Output the [X, Y] coordinate of the center of the cell containing the given text.  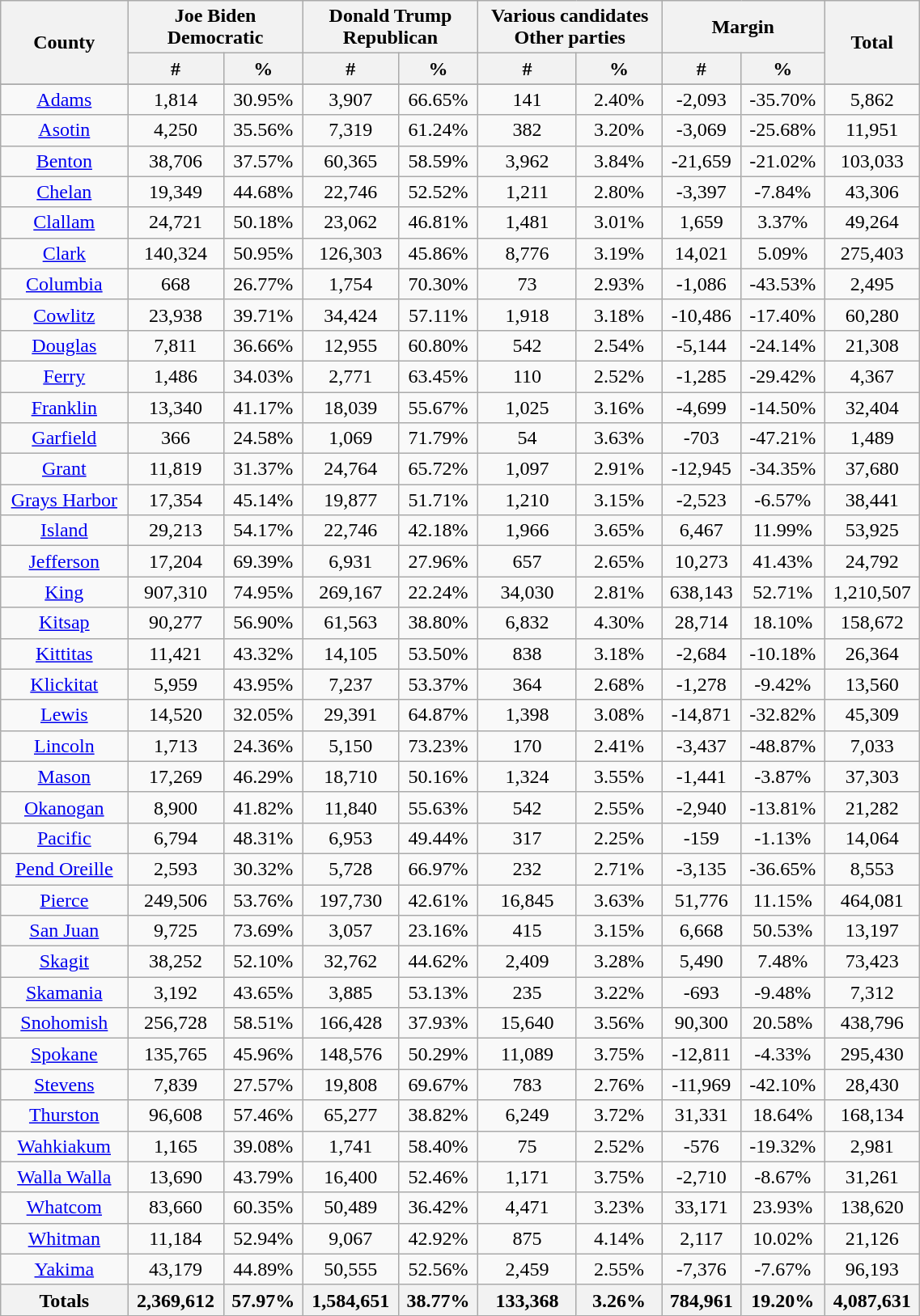
-3,397 [702, 192]
Benton [65, 161]
51.71% [438, 500]
27.57% [263, 1085]
Mason [65, 776]
13,690 [176, 1177]
13,197 [872, 931]
4,087,631 [872, 1300]
20.58% [783, 1023]
-12,811 [702, 1054]
34,030 [528, 592]
74.95% [263, 592]
23,938 [176, 315]
Island [65, 531]
55.67% [438, 407]
38.82% [438, 1115]
-5,144 [702, 345]
14,064 [872, 838]
43,179 [176, 1269]
24,764 [350, 469]
11,951 [872, 130]
-4.33% [783, 1054]
1,918 [528, 315]
24,721 [176, 222]
Skamania [65, 992]
4,471 [528, 1208]
3,962 [528, 161]
48.31% [263, 838]
29,213 [176, 531]
Grays Harbor [65, 500]
235 [528, 992]
11,089 [528, 1054]
43.65% [263, 992]
36.66% [263, 345]
1,211 [528, 192]
66.97% [438, 869]
37,680 [872, 469]
38,441 [872, 500]
21,308 [872, 345]
52.52% [438, 192]
3,885 [350, 992]
1,741 [350, 1146]
29,391 [350, 715]
43.79% [263, 1177]
103,033 [872, 161]
3.28% [618, 962]
57.11% [438, 315]
Klickitat [65, 684]
5.09% [783, 253]
-2,523 [702, 500]
-14.50% [783, 407]
31,331 [702, 1115]
7,839 [176, 1085]
7,033 [872, 746]
65.72% [438, 469]
73.69% [263, 931]
2.80% [618, 192]
6,249 [528, 1115]
Yakima [65, 1269]
60,365 [350, 161]
-4,699 [702, 407]
-3.87% [783, 776]
4,367 [872, 376]
53.37% [438, 684]
45.96% [263, 1054]
1,097 [528, 469]
Kittitas [65, 654]
8,776 [528, 253]
2.40% [618, 99]
3.84% [618, 161]
57.97% [263, 1300]
42.18% [438, 531]
1,486 [176, 376]
53.76% [263, 900]
13,560 [872, 684]
2.76% [618, 1085]
141 [528, 99]
21,126 [872, 1238]
8,553 [872, 869]
53.13% [438, 992]
58.40% [438, 1146]
41.43% [783, 561]
-11,969 [702, 1085]
73,423 [872, 962]
39.71% [263, 315]
Adams [65, 99]
13,340 [176, 407]
-29.42% [783, 376]
-35.70% [783, 99]
14,105 [350, 654]
-3,069 [702, 130]
45.14% [263, 500]
64.87% [438, 715]
50.16% [438, 776]
668 [176, 284]
11,421 [176, 654]
-19.32% [783, 1146]
-6.57% [783, 500]
7,312 [872, 992]
4,250 [176, 130]
-2,710 [702, 1177]
3.37% [783, 222]
8,900 [176, 807]
66.65% [438, 99]
83,660 [176, 1208]
135,765 [176, 1054]
38,706 [176, 161]
3,057 [350, 931]
783 [528, 1085]
44.68% [263, 192]
140,324 [176, 253]
17,269 [176, 776]
County [65, 42]
Margin [743, 28]
-1,086 [702, 284]
638,143 [702, 592]
197,730 [350, 900]
28,430 [872, 1085]
256,728 [176, 1023]
43.95% [263, 684]
58.59% [438, 161]
14,520 [176, 715]
52.94% [263, 1238]
Jefferson [65, 561]
14,021 [702, 253]
3.56% [618, 1023]
75 [528, 1146]
65,277 [350, 1115]
Thurston [65, 1115]
133,368 [528, 1300]
18.64% [783, 1115]
2,495 [872, 284]
784,961 [702, 1300]
45.86% [438, 253]
39.08% [263, 1146]
61.24% [438, 130]
1,966 [528, 531]
295,430 [872, 1054]
24.58% [263, 438]
49.44% [438, 838]
2.25% [618, 838]
23.93% [783, 1208]
-10.18% [783, 654]
28,714 [702, 623]
96,608 [176, 1115]
3.26% [618, 1300]
Lincoln [65, 746]
32,762 [350, 962]
-48.87% [783, 746]
1,210 [528, 500]
382 [528, 130]
37,303 [872, 776]
Joe BidenDemocratic [215, 28]
19,808 [350, 1085]
37.93% [438, 1023]
36.42% [438, 1208]
Clallam [65, 222]
249,506 [176, 900]
138,620 [872, 1208]
90,277 [176, 623]
2.68% [618, 684]
-21,659 [702, 161]
3.20% [618, 130]
53,925 [872, 531]
-2,684 [702, 654]
-2,940 [702, 807]
Wahkiakum [65, 1146]
23,062 [350, 222]
42.61% [438, 900]
2.41% [618, 746]
1,165 [176, 1146]
Whitman [65, 1238]
1,754 [350, 284]
232 [528, 869]
11,184 [176, 1238]
10,273 [702, 561]
24,792 [872, 561]
5,150 [350, 746]
San Juan [65, 931]
364 [528, 684]
Okanogan [65, 807]
49,264 [872, 222]
35.56% [263, 130]
50.53% [783, 931]
Pend Oreille [65, 869]
Snohomish [65, 1023]
-12,945 [702, 469]
43.32% [263, 654]
7.48% [783, 962]
2,369,612 [176, 1300]
30.95% [263, 99]
-7.84% [783, 192]
19,877 [350, 500]
1,210,507 [872, 592]
11,819 [176, 469]
Ferry [65, 376]
-25.68% [783, 130]
50.95% [263, 253]
61,563 [350, 623]
Total [872, 42]
Skagit [65, 962]
Garfield [65, 438]
31.37% [263, 469]
-8.67% [783, 1177]
3.01% [618, 222]
44.62% [438, 962]
9,725 [176, 931]
1,659 [702, 222]
5,728 [350, 869]
170 [528, 746]
7,811 [176, 345]
7,319 [350, 130]
317 [528, 838]
269,167 [350, 592]
2.54% [618, 345]
Columbia [65, 284]
-13.81% [783, 807]
3.22% [618, 992]
1,584,651 [350, 1300]
23.16% [438, 931]
838 [528, 654]
73 [528, 284]
55.63% [438, 807]
43,306 [872, 192]
50.18% [263, 222]
11.15% [783, 900]
69.39% [263, 561]
2,409 [528, 962]
52.56% [438, 1269]
1,713 [176, 746]
148,576 [350, 1054]
2,459 [528, 1269]
275,403 [872, 253]
52.10% [263, 962]
-47.21% [783, 438]
38.80% [438, 623]
Douglas [65, 345]
6,953 [350, 838]
Stevens [65, 1085]
70.30% [438, 284]
-3,135 [702, 869]
19.20% [783, 1300]
-34.35% [783, 469]
17,354 [176, 500]
126,303 [350, 253]
158,672 [872, 623]
50.29% [438, 1054]
2.91% [618, 469]
Franklin [65, 407]
18,039 [350, 407]
-1,278 [702, 684]
15,640 [528, 1023]
32,404 [872, 407]
3.23% [618, 1208]
Asotin [65, 130]
438,796 [872, 1023]
54.17% [263, 531]
60,280 [872, 315]
18.10% [783, 623]
Grant [65, 469]
56.90% [263, 623]
-17.40% [783, 315]
73.23% [438, 746]
-7,376 [702, 1269]
-9.48% [783, 992]
464,081 [872, 900]
-42.10% [783, 1085]
21,282 [872, 807]
37.57% [263, 161]
46.81% [438, 222]
-10,486 [702, 315]
-24.14% [783, 345]
34,424 [350, 315]
-1,441 [702, 776]
41.17% [263, 407]
3,192 [176, 992]
2,981 [872, 1146]
-703 [702, 438]
-43.53% [783, 284]
22.24% [438, 592]
11,840 [350, 807]
6,668 [702, 931]
-36.65% [783, 869]
3.65% [618, 531]
17,204 [176, 561]
4.14% [618, 1238]
57.46% [263, 1115]
16,845 [528, 900]
-159 [702, 838]
12,955 [350, 345]
Cowlitz [65, 315]
4.30% [618, 623]
71.79% [438, 438]
60.80% [438, 345]
Pierce [65, 900]
2.71% [618, 869]
-32.82% [783, 715]
168,134 [872, 1115]
3.08% [618, 715]
63.45% [438, 376]
30.32% [263, 869]
Clark [65, 253]
Whatcom [65, 1208]
-2,093 [702, 99]
-7.67% [783, 1269]
Totals [65, 1300]
166,428 [350, 1023]
Pacific [65, 838]
Various candidatesOther parties [570, 28]
42.92% [438, 1238]
875 [528, 1238]
38,252 [176, 962]
1,171 [528, 1177]
53.50% [438, 654]
Lewis [65, 715]
2.81% [618, 592]
34.03% [263, 376]
415 [528, 931]
58.51% [263, 1023]
657 [528, 561]
44.89% [263, 1269]
52.46% [438, 1177]
18,710 [350, 776]
5,490 [702, 962]
2,117 [702, 1238]
50,555 [350, 1269]
2,593 [176, 869]
60.35% [263, 1208]
1,814 [176, 99]
51,776 [702, 900]
52.71% [783, 592]
-1.13% [783, 838]
45,309 [872, 715]
907,310 [176, 592]
1,025 [528, 407]
96,193 [872, 1269]
-14,871 [702, 715]
-693 [702, 992]
10.02% [783, 1238]
1,481 [528, 222]
26.77% [263, 284]
50,489 [350, 1208]
6,794 [176, 838]
32.05% [263, 715]
26,364 [872, 654]
3,907 [350, 99]
46.29% [263, 776]
-3,437 [702, 746]
6,467 [702, 531]
5,862 [872, 99]
2.93% [618, 284]
33,171 [702, 1208]
3.72% [618, 1115]
24.36% [263, 746]
41.82% [263, 807]
Walla Walla [65, 1177]
1,398 [528, 715]
-1,285 [702, 376]
6,931 [350, 561]
1,324 [528, 776]
6,832 [528, 623]
38.77% [438, 1300]
90,300 [702, 1023]
69.67% [438, 1085]
Donald TrumpRepublican [390, 28]
2,771 [350, 376]
16,400 [350, 1177]
54 [528, 438]
9,067 [350, 1238]
3.55% [618, 776]
King [65, 592]
-21.02% [783, 161]
5,959 [176, 684]
Chelan [65, 192]
-576 [702, 1146]
1,069 [350, 438]
11.99% [783, 531]
Spokane [65, 1054]
19,349 [176, 192]
31,261 [872, 1177]
Kitsap [65, 623]
7,237 [350, 684]
366 [176, 438]
2.65% [618, 561]
-9.42% [783, 684]
27.96% [438, 561]
3.16% [618, 407]
1,489 [872, 438]
110 [528, 376]
3.19% [618, 253]
